Scan for the cell matching the given text and deliver its [X, Y] coordinate at center. 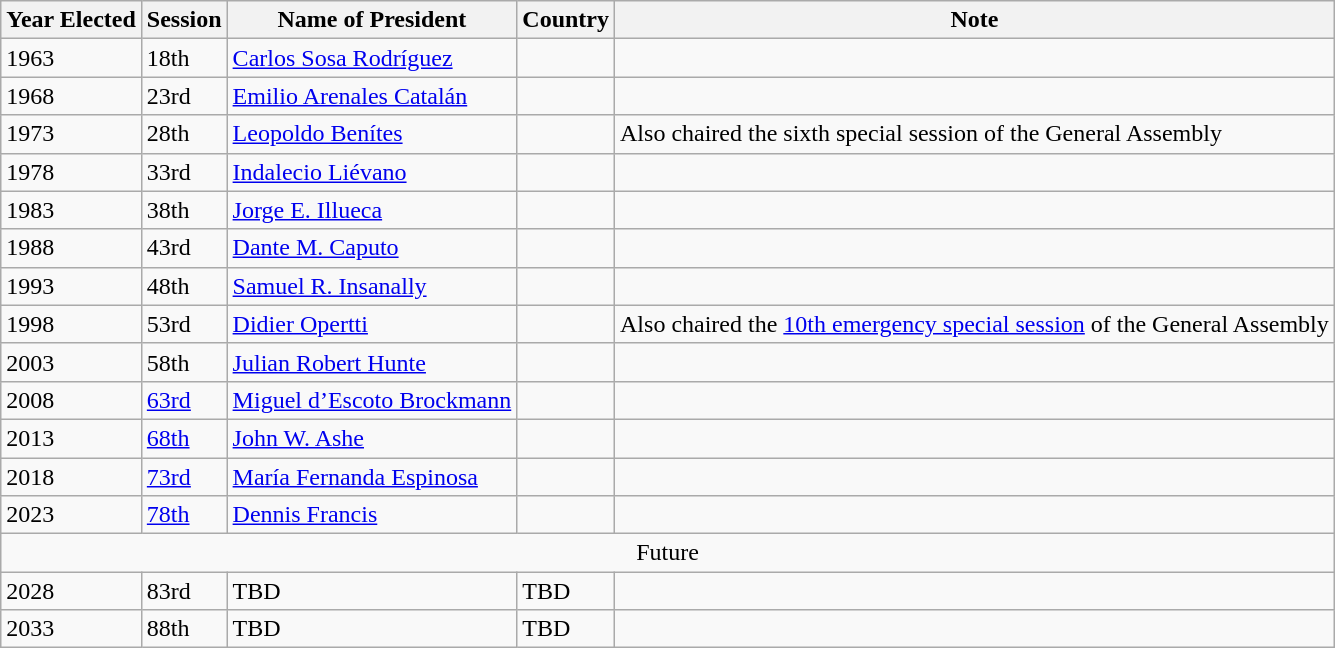
Emilio Arenales Catalán [372, 96]
53rd [184, 324]
Julian Robert Hunte [372, 362]
38th [184, 210]
48th [184, 286]
1978 [72, 172]
1993 [72, 286]
María Fernanda Espinosa [372, 477]
Dante M. Caputo [372, 248]
73rd [184, 477]
83rd [184, 591]
33rd [184, 172]
Future [668, 553]
Year Elected [72, 20]
Also chaired the 10th emergency special session of the General Assembly [975, 324]
Indalecio Liévano [372, 172]
63rd [184, 400]
Dennis Francis [372, 515]
Jorge E. Illueca [372, 210]
Note [975, 20]
43rd [184, 248]
1983 [72, 210]
18th [184, 58]
2008 [72, 400]
Name of President [372, 20]
John W. Ashe [372, 438]
58th [184, 362]
28th [184, 134]
1988 [72, 248]
23rd [184, 96]
1963 [72, 58]
2013 [72, 438]
Leopoldo Benítes [372, 134]
68th [184, 438]
1968 [72, 96]
1973 [72, 134]
Session [184, 20]
Also chaired the sixth special session of the General Assembly [975, 134]
Miguel d’Escoto Brockmann [372, 400]
Samuel R. Insanally [372, 286]
2028 [72, 591]
Didier Opertti [372, 324]
88th [184, 629]
78th [184, 515]
2033 [72, 629]
2003 [72, 362]
1998 [72, 324]
2018 [72, 477]
Country [566, 20]
Carlos Sosa Rodríguez [372, 58]
2023 [72, 515]
